Provide the (X, Y) coordinate of the cell's center where the given text is located.  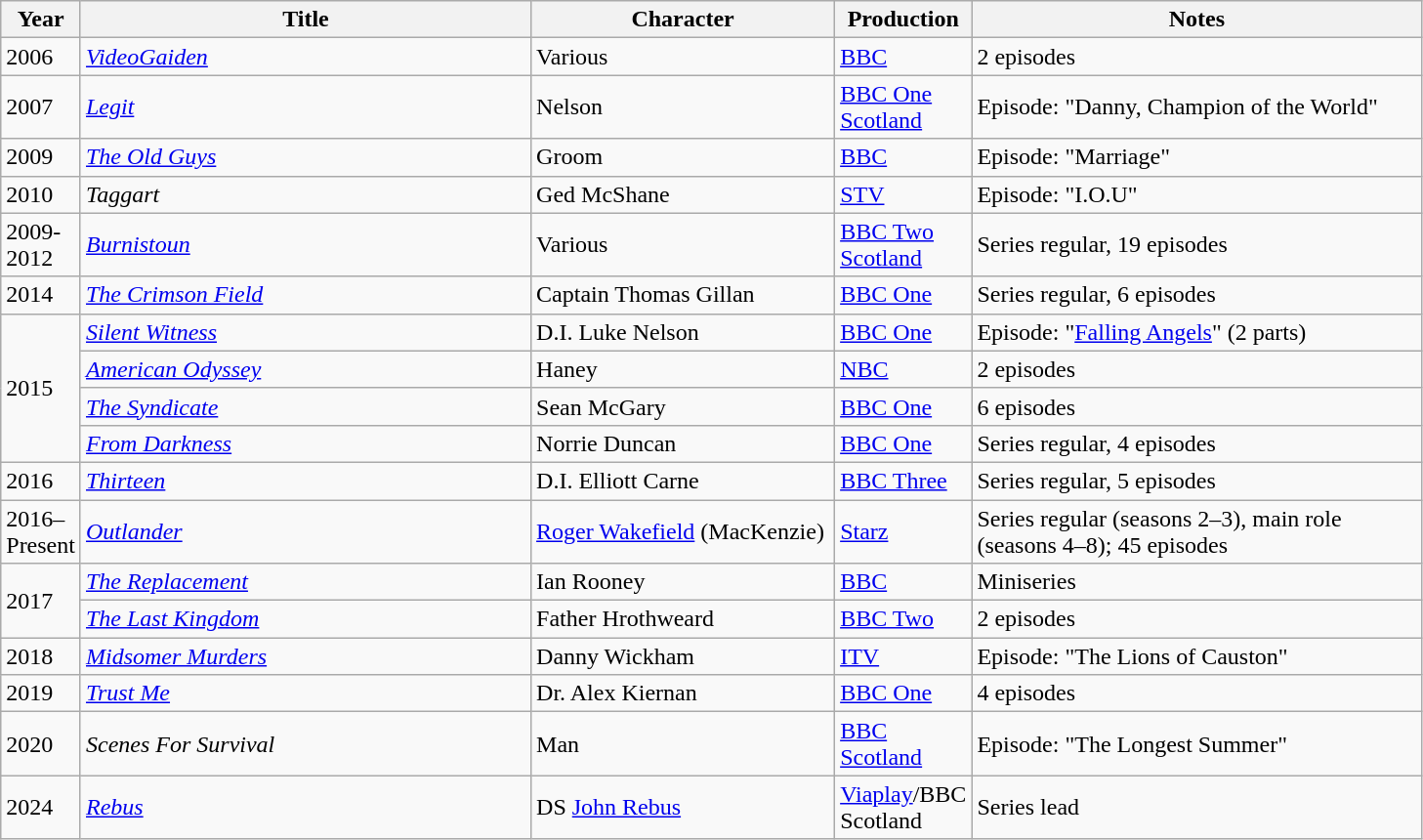
2007 (41, 107)
Year (41, 20)
Haney (684, 369)
Miniseries (1197, 582)
From Darkness (305, 443)
2006 (41, 57)
Viaplay/BBC Scotland (903, 807)
2016 (41, 481)
Title (305, 20)
The Last Kingdom (305, 619)
2017 (41, 601)
VideoGaiden (305, 57)
Silent Witness (305, 332)
Episode: "Marriage" (1197, 157)
BBC Two (903, 619)
2009-2012 (41, 244)
Character (684, 20)
The Crimson Field (305, 295)
Series regular (seasons 2–3), main role (seasons 4–8); 45 episodes (1197, 531)
2010 (41, 194)
The Syndicate (305, 406)
BBC Three (903, 481)
Taggart (305, 194)
NBC (903, 369)
Captain Thomas Gillan (684, 295)
Episode: "The Longest Summer" (1197, 744)
D.I. Elliott Carne (684, 481)
Episode: "I.O.U" (1197, 194)
Dr. Alex Kiernan (684, 693)
BBC Scotland (903, 744)
DS John Rebus (684, 807)
2020 (41, 744)
2009 (41, 157)
Series regular, 19 episodes (1197, 244)
Outlander (305, 531)
The Replacement (305, 582)
Starz (903, 531)
Episode: "The Lions of Causton" (1197, 656)
Sean McGary (684, 406)
2024 (41, 807)
Episode: "Danny, Champion of the World" (1197, 107)
Scenes For Survival (305, 744)
Series regular, 5 episodes (1197, 481)
Notes (1197, 20)
2015 (41, 388)
Series regular, 6 episodes (1197, 295)
ITV (903, 656)
6 episodes (1197, 406)
BBC One Scotland (903, 107)
Episode: "Falling Angels" (2 parts) (1197, 332)
STV (903, 194)
Rebus (305, 807)
Norrie Duncan (684, 443)
D.I. Luke Nelson (684, 332)
Midsomer Murders (305, 656)
2019 (41, 693)
Series lead (1197, 807)
2018 (41, 656)
American Odyssey (305, 369)
Father Hrothweard (684, 619)
Production (903, 20)
Thirteen (305, 481)
Ian Rooney (684, 582)
Legit (305, 107)
Ged McShane (684, 194)
Roger Wakefield (MacKenzie) (684, 531)
2016–Present (41, 531)
Man (684, 744)
Nelson (684, 107)
Series regular, 4 episodes (1197, 443)
Trust Me (305, 693)
4 episodes (1197, 693)
BBC Two Scotland (903, 244)
Danny Wickham (684, 656)
The Old Guys (305, 157)
Groom (684, 157)
2014 (41, 295)
Burnistoun (305, 244)
